Locate the cell with the specified text and output its [X, Y] center coordinate. 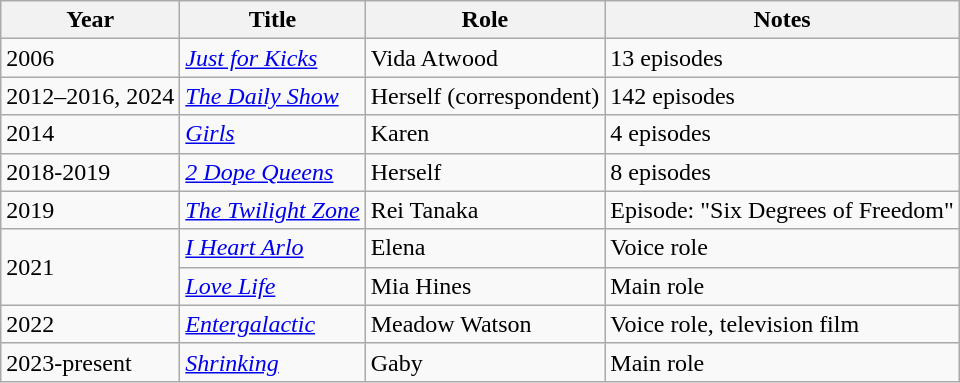
Voice role [782, 248]
Rei Tanaka [485, 210]
Role [485, 20]
Mia Hines [485, 286]
Herself [485, 172]
Meadow Watson [485, 324]
Gaby [485, 362]
Girls [272, 134]
2018-2019 [90, 172]
13 episodes [782, 58]
Herself (correspondent) [485, 96]
Love Life [272, 286]
I Heart Arlo [272, 248]
Karen [485, 134]
Title [272, 20]
Just for Kicks [272, 58]
2019 [90, 210]
Voice role, television film [782, 324]
2022 [90, 324]
142 episodes [782, 96]
2012–2016, 2024 [90, 96]
2 Dope Queens [272, 172]
Notes [782, 20]
2014 [90, 134]
Elena [485, 248]
The Daily Show [272, 96]
Vida Atwood [485, 58]
The Twilight Zone [272, 210]
Entergalactic [272, 324]
2023-present [90, 362]
Shrinking [272, 362]
4 episodes [782, 134]
8 episodes [782, 172]
Year [90, 20]
Episode: "Six Degrees of Freedom" [782, 210]
2021 [90, 267]
2006 [90, 58]
